Pinpoint the cell where the given text exists, returning its (x, y) midpoint coordinate. 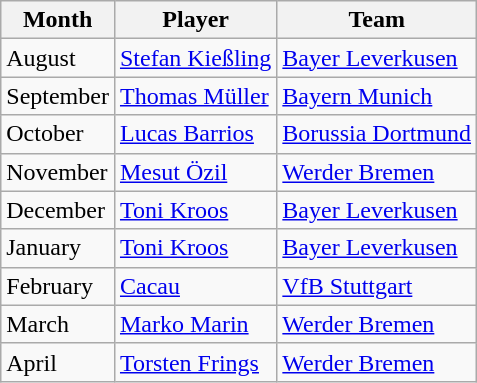
January (58, 248)
Team (377, 20)
Month (58, 20)
December (58, 210)
Borussia Dortmund (377, 134)
October (58, 134)
Torsten Frings (195, 362)
September (58, 96)
August (58, 58)
March (58, 324)
Cacau (195, 286)
November (58, 172)
VfB Stuttgart (377, 286)
Player (195, 20)
Bayern Munich (377, 96)
April (58, 362)
February (58, 286)
Lucas Barrios (195, 134)
Stefan Kießling (195, 58)
Marko Marin (195, 324)
Thomas Müller (195, 96)
Mesut Özil (195, 172)
